Output the (X, Y) coordinate of the center of the cell containing the given text.  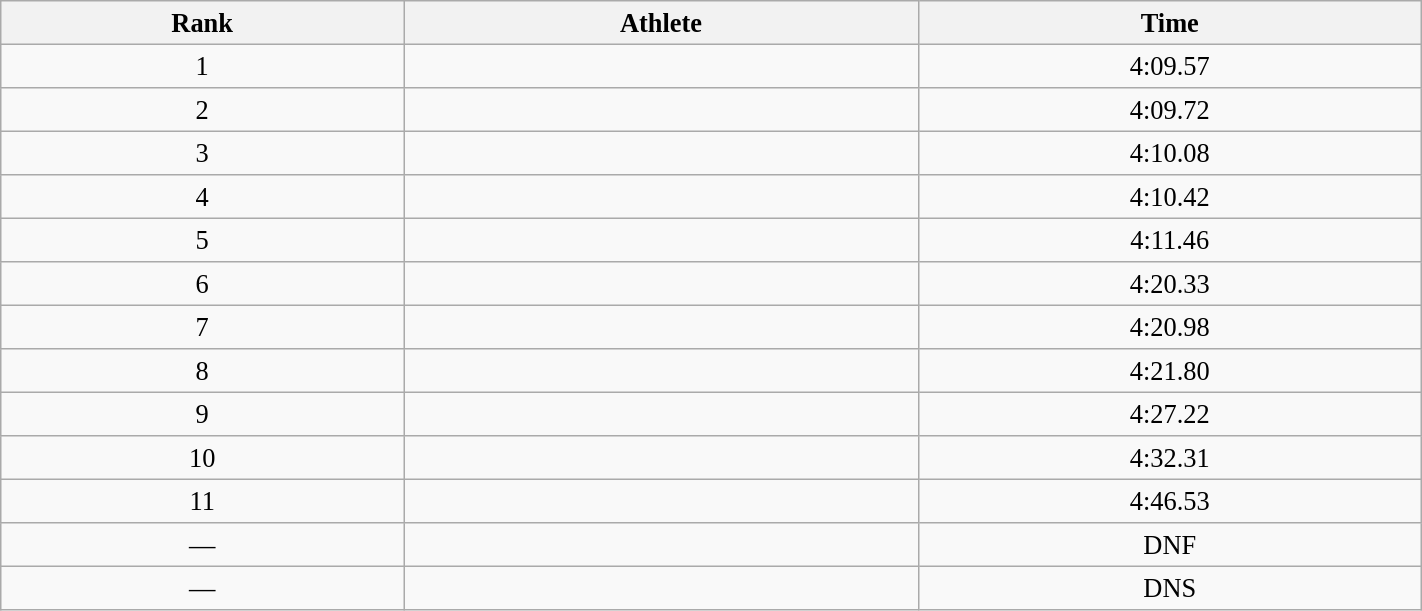
Rank (202, 22)
DNF (1170, 545)
4:32.31 (1170, 458)
11 (202, 501)
DNS (1170, 588)
1 (202, 66)
8 (202, 371)
Time (1170, 22)
Athlete (662, 22)
6 (202, 284)
4:20.98 (1170, 327)
4:21.80 (1170, 371)
4:27.22 (1170, 414)
4:11.46 (1170, 240)
10 (202, 458)
4:09.72 (1170, 109)
5 (202, 240)
4:20.33 (1170, 284)
4 (202, 197)
2 (202, 109)
4:10.08 (1170, 153)
4:09.57 (1170, 66)
9 (202, 414)
3 (202, 153)
7 (202, 327)
4:10.42 (1170, 197)
4:46.53 (1170, 501)
